Identify which cell holds the provided text, then report its [X, Y] central coordinate. 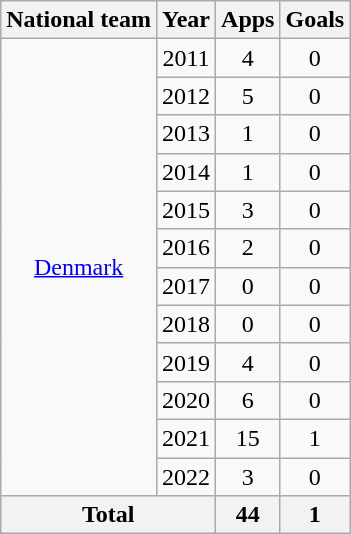
Total [108, 515]
2018 [186, 324]
2016 [186, 248]
2021 [186, 438]
Apps [248, 20]
2 [248, 248]
2022 [186, 477]
44 [248, 515]
2017 [186, 286]
National team [79, 20]
Goals [315, 20]
2011 [186, 58]
2020 [186, 400]
2015 [186, 210]
2012 [186, 96]
5 [248, 96]
15 [248, 438]
2019 [186, 362]
Year [186, 20]
2013 [186, 134]
Denmark [79, 268]
6 [248, 400]
2014 [186, 172]
